Pinpoint the cell where the given text exists, returning its (x, y) midpoint coordinate. 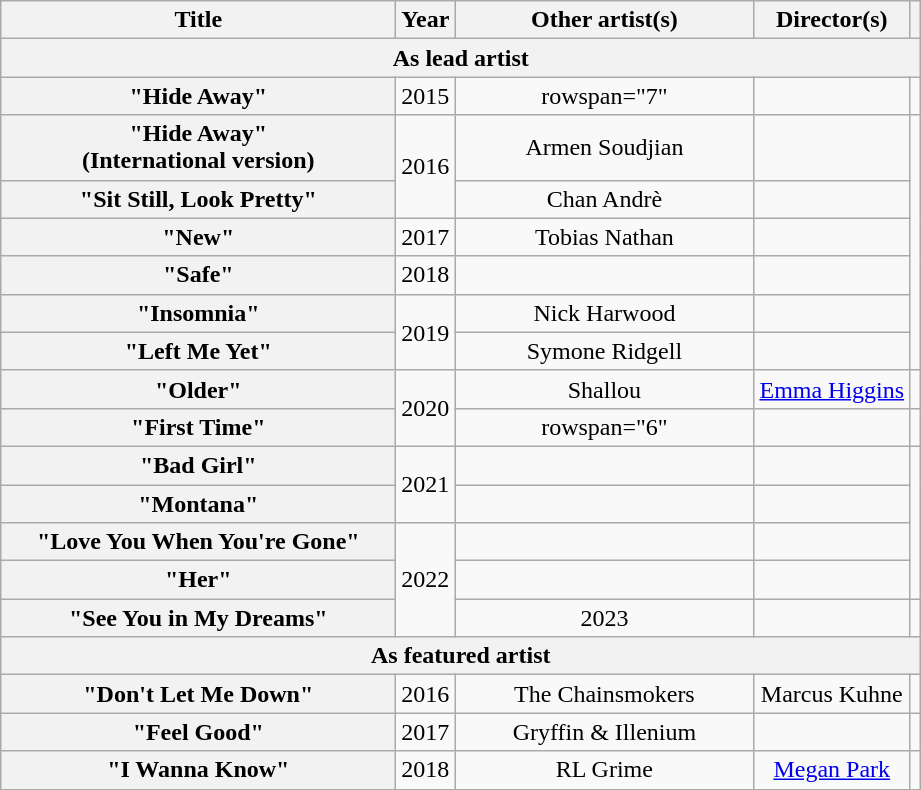
"Hide Away" (198, 96)
Marcus Kuhne (832, 694)
"Bad Girl" (198, 465)
rowspan="6" (604, 427)
"Montana" (198, 503)
Symone Ridgell (604, 351)
Director(s) (832, 20)
"Left Me Yet" (198, 351)
Other artist(s) (604, 20)
Emma Higgins (832, 389)
2020 (426, 408)
Gryffin & Illenium (604, 732)
Armen Soudjian (604, 148)
Title (198, 20)
"See You in My Dreams" (198, 618)
"Her" (198, 580)
Megan Park (832, 770)
RL Grime (604, 770)
"Feel Good" (198, 732)
"Older" (198, 389)
2022 (426, 580)
2019 (426, 332)
The Chainsmokers (604, 694)
rowspan="7" (604, 96)
2015 (426, 96)
"I Wanna Know" (198, 770)
Year (426, 20)
2021 (426, 484)
"Hide Away"(International version) (198, 148)
"New" (198, 237)
2023 (604, 618)
"Don't Let Me Down" (198, 694)
As featured artist (461, 656)
"Safe" (198, 275)
Chan Andrè (604, 199)
"Insomnia" (198, 313)
Nick Harwood (604, 313)
Shallou (604, 389)
"Sit Still, Look Pretty" (198, 199)
Tobias Nathan (604, 237)
"First Time" (198, 427)
As lead artist (461, 58)
"Love You When You're Gone" (198, 542)
